Locate the cell with the specified text and output its [x, y] center coordinate. 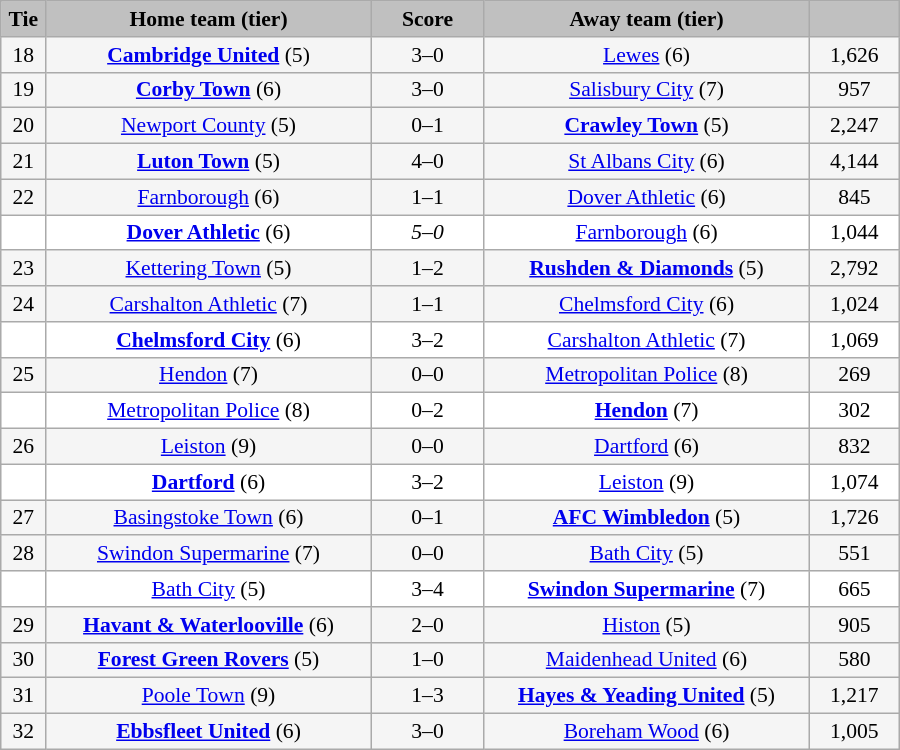
26 [24, 447]
St Albans City (6) [647, 162]
29 [24, 625]
832 [854, 447]
Home team (tier) [209, 19]
1,726 [854, 518]
4–0 [427, 162]
22 [24, 197]
Poole Town (9) [209, 696]
2,247 [854, 126]
Tie [24, 19]
3–4 [427, 589]
Maidenhead United (6) [647, 660]
Forest Green Rovers (5) [209, 660]
4,144 [854, 162]
Corby Town (6) [209, 90]
Luton Town (5) [209, 162]
Boreham Wood (6) [647, 732]
269 [854, 375]
25 [24, 375]
19 [24, 90]
24 [24, 304]
1,005 [854, 732]
5–0 [427, 233]
27 [24, 518]
Salisbury City (7) [647, 90]
21 [24, 162]
28 [24, 554]
Histon (5) [647, 625]
2,792 [854, 269]
302 [854, 411]
31 [24, 696]
23 [24, 269]
1,069 [854, 340]
18 [24, 55]
2–0 [427, 625]
1,074 [854, 482]
Away team (tier) [647, 19]
1,626 [854, 55]
20 [24, 126]
905 [854, 625]
Score [427, 19]
580 [854, 660]
Rushden & Diamonds (5) [647, 269]
Havant & Waterlooville (6) [209, 625]
1,044 [854, 233]
Newport County (5) [209, 126]
AFC Wimbledon (5) [647, 518]
Hayes & Yeading United (5) [647, 696]
Kettering Town (5) [209, 269]
845 [854, 197]
1,024 [854, 304]
32 [24, 732]
Basingstoke Town (6) [209, 518]
551 [854, 554]
30 [24, 660]
1,217 [854, 696]
665 [854, 589]
1–3 [427, 696]
Ebbsfleet United (6) [209, 732]
1–2 [427, 269]
Lewes (6) [647, 55]
957 [854, 90]
0–2 [427, 411]
Crawley Town (5) [647, 126]
Cambridge United (5) [209, 55]
1–0 [427, 660]
